For the text-containing cell, return its midpoint in (X, Y) coordinate format. 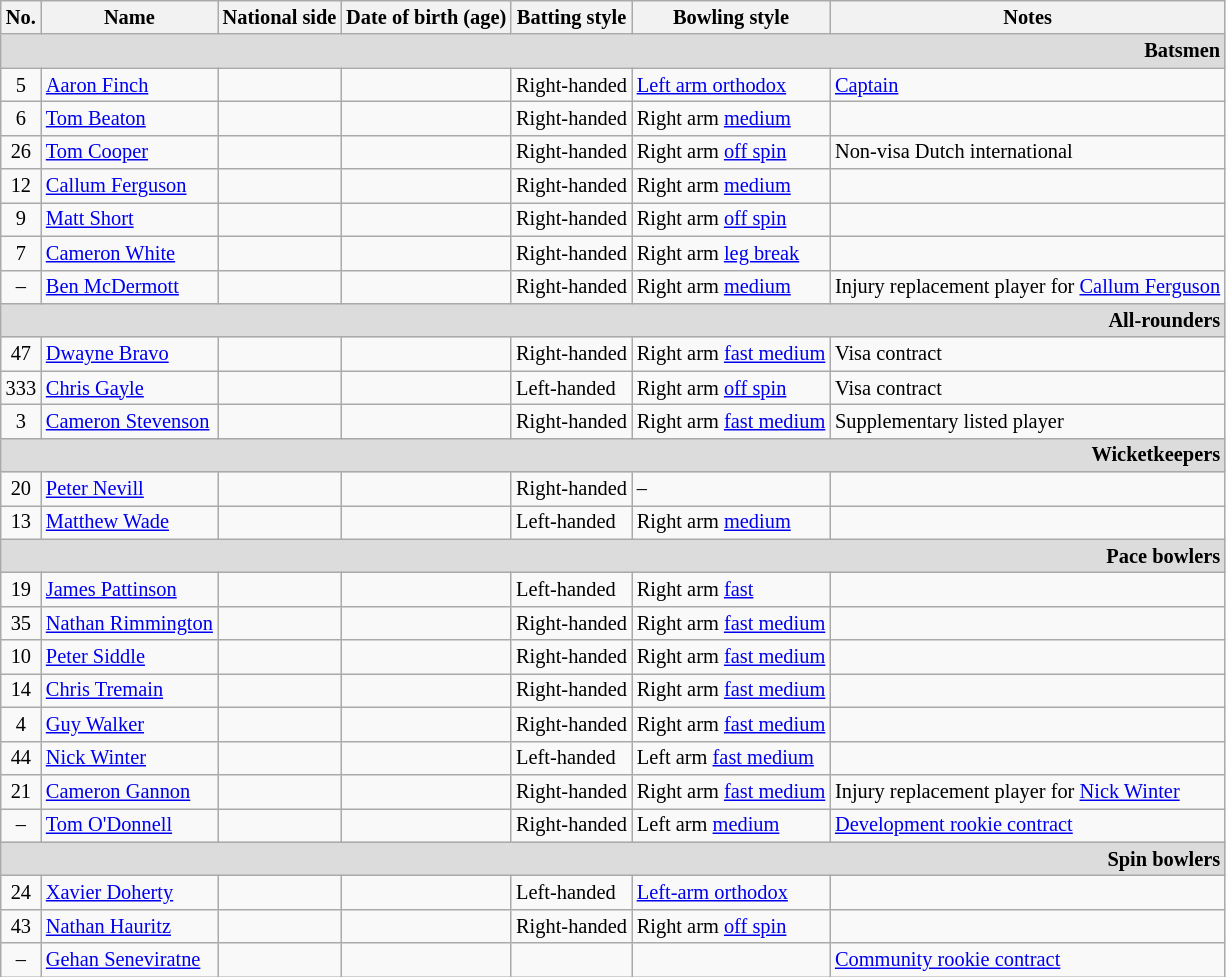
Tom Cooper (130, 152)
12 (21, 186)
No. (21, 17)
44 (21, 758)
Right arm fast (731, 589)
James Pattinson (130, 589)
Non-visa Dutch international (1028, 152)
14 (21, 690)
7 (21, 253)
National side (280, 17)
Chris Gayle (130, 388)
Nathan Rimmington (130, 623)
10 (21, 657)
Injury replacement player for Nick Winter (1028, 791)
21 (21, 791)
13 (21, 522)
Chris Tremain (130, 690)
35 (21, 623)
5 (21, 85)
Peter Siddle (130, 657)
Supplementary listed player (1028, 421)
20 (21, 489)
Tom O'Donnell (130, 825)
Xavier Doherty (130, 892)
Gehan Seneviratne (130, 960)
Guy Walker (130, 724)
9 (21, 219)
Dwayne Bravo (130, 354)
Cameron White (130, 253)
Left arm medium (731, 825)
Matthew Wade (130, 522)
Name (130, 17)
Peter Nevill (130, 489)
All-rounders (613, 320)
Tom Beaton (130, 118)
Aaron Finch (130, 85)
Batsmen (613, 51)
Left arm orthodox (731, 85)
19 (21, 589)
Spin bowlers (613, 859)
6 (21, 118)
Community rookie contract (1028, 960)
Pace bowlers (613, 556)
Cameron Gannon (130, 791)
43 (21, 926)
Injury replacement player for Callum Ferguson (1028, 287)
Bowling style (731, 17)
Notes (1028, 17)
24 (21, 892)
Matt Short (130, 219)
Callum Ferguson (130, 186)
333 (21, 388)
Wicketkeepers (613, 455)
Left arm fast medium (731, 758)
Cameron Stevenson (130, 421)
3 (21, 421)
47 (21, 354)
Left-arm orthodox (731, 892)
Captain (1028, 85)
26 (21, 152)
Batting style (572, 17)
4 (21, 724)
Development rookie contract (1028, 825)
Ben McDermott (130, 287)
Nathan Hauritz (130, 926)
Nick Winter (130, 758)
Date of birth (age) (426, 17)
Right arm leg break (731, 253)
